Determine the (x, y) coordinate at the center of the cell enclosing the given text.  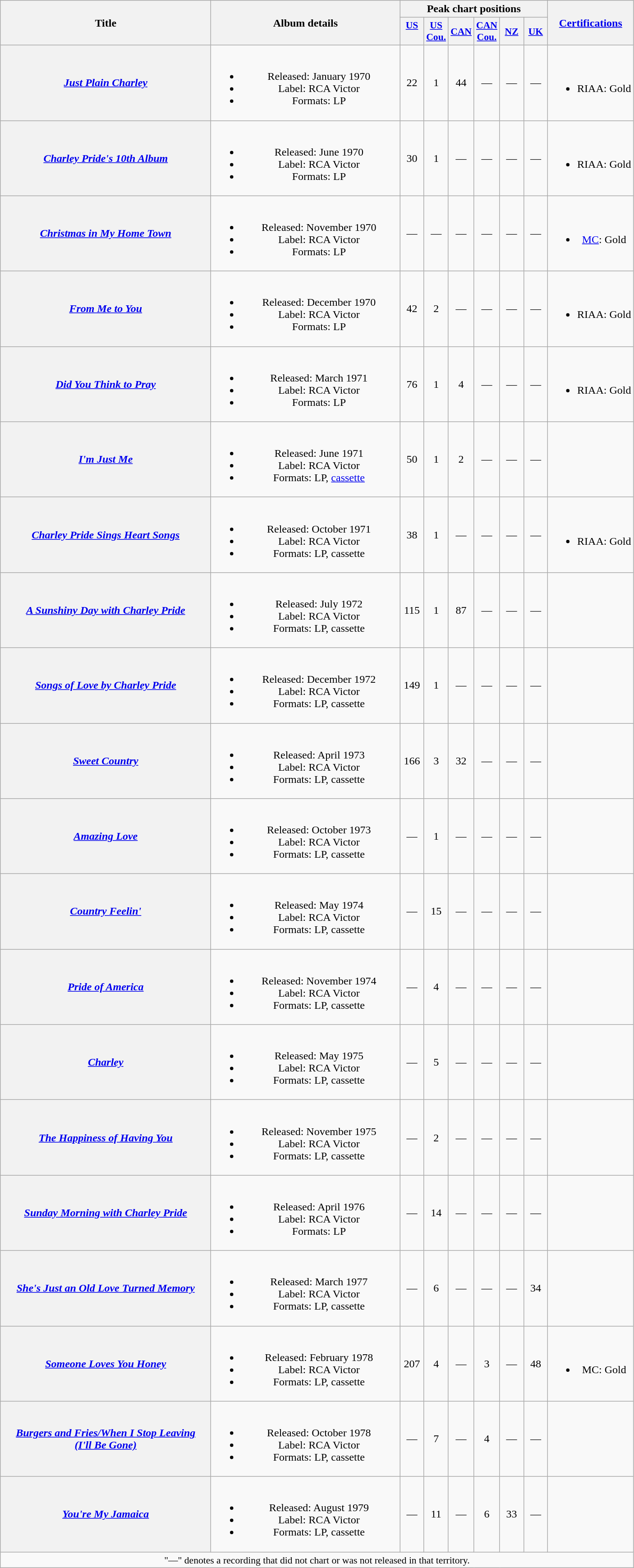
You're My Jamaica (106, 1514)
Released: November 1970Label: RCA VictorFormats: LP (306, 234)
33 (511, 1514)
50 (412, 459)
A Sunshiny Day with Charley Pride (106, 610)
Charley Pride Sings Heart Songs (106, 535)
38 (412, 535)
42 (412, 308)
Released: May 1974Label: RCA VictorFormats: LP, cassette (306, 912)
Charley Pride's 10th Album (106, 158)
15 (436, 912)
NZ (511, 32)
Released: June 1970Label: RCA VictorFormats: LP (306, 158)
207 (412, 1364)
Released: October 1971Label: RCA VictorFormats: LP, cassette (306, 535)
Certifications (591, 23)
Burgers and Fries/When I Stop Leaving(I'll Be Gone) (106, 1439)
44 (461, 83)
Released: November 1975Label: RCA VictorFormats: LP, cassette (306, 1137)
Released: February 1978Label: RCA VictorFormats: LP, cassette (306, 1364)
Released: December 1970Label: RCA VictorFormats: LP (306, 308)
30 (412, 158)
11 (436, 1514)
149 (412, 685)
Charley (106, 1062)
Sweet Country (106, 761)
Released: January 1970Label: RCA VictorFormats: LP (306, 83)
87 (461, 610)
The Happiness of Having You (106, 1137)
Did You Think to Pray (106, 384)
Released: March 1971Label: RCA VictorFormats: LP (306, 384)
Someone Loves You Honey (106, 1364)
32 (461, 761)
"—" denotes a recording that did not chart or was not released in that territory. (317, 1560)
Title (106, 23)
UK (536, 32)
34 (536, 1288)
Just Plain Charley (106, 83)
Released: April 1976Label: RCA VictorFormats: LP (306, 1213)
Pride of America (106, 987)
US (412, 32)
Peak chart positions (474, 9)
14 (436, 1213)
Country Feelin' (106, 912)
5 (436, 1062)
Released: December 1972Label: RCA VictorFormats: LP, cassette (306, 685)
7 (436, 1439)
Released: August 1979Label: RCA VictorFormats: LP, cassette (306, 1514)
48 (536, 1364)
Released: April 1973Label: RCA VictorFormats: LP, cassette (306, 761)
Songs of Love by Charley Pride (106, 685)
76 (412, 384)
CANCou. (487, 32)
166 (412, 761)
Released: October 1973Label: RCA VictorFormats: LP, cassette (306, 836)
She's Just an Old Love Turned Memory (106, 1288)
Released: May 1975Label: RCA VictorFormats: LP, cassette (306, 1062)
Christmas in My Home Town (106, 234)
Released: June 1971Label: RCA VictorFormats: LP, cassette (306, 459)
Released: October 1978Label: RCA VictorFormats: LP, cassette (306, 1439)
22 (412, 83)
Released: July 1972Label: RCA VictorFormats: LP, cassette (306, 610)
Album details (306, 23)
Released: March 1977Label: RCA VictorFormats: LP, cassette (306, 1288)
I'm Just Me (106, 459)
From Me to You (106, 308)
CAN (461, 32)
115 (412, 610)
Sunday Morning with Charley Pride (106, 1213)
Released: November 1974Label: RCA VictorFormats: LP, cassette (306, 987)
Amazing Love (106, 836)
USCou. (436, 32)
